Pinpoint the cell where the given text exists, returning its (x, y) midpoint coordinate. 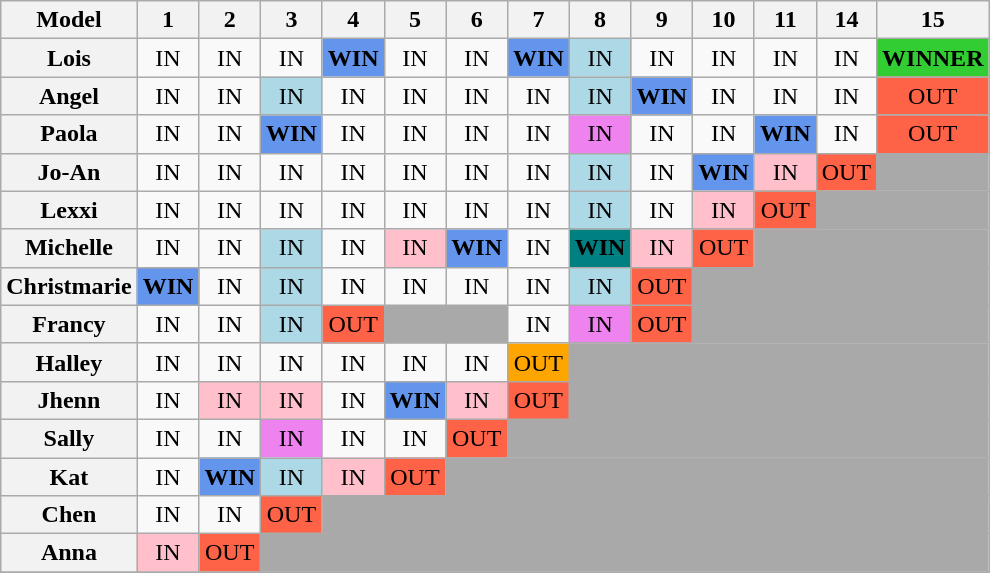
Michelle (69, 248)
1 (168, 20)
15 (933, 20)
Halley (69, 362)
Anna (69, 553)
Lexxi (69, 210)
WINNER (933, 58)
Lois (69, 58)
Christmarie (69, 286)
Jo-An (69, 172)
Paola (69, 134)
Angel (69, 96)
Francy (69, 324)
7 (539, 20)
Jhenn (69, 400)
9 (662, 20)
Chen (69, 515)
Model (69, 20)
6 (477, 20)
Kat (69, 477)
8 (600, 20)
4 (353, 20)
Sally (69, 438)
2 (230, 20)
3 (292, 20)
11 (785, 20)
14 (846, 20)
10 (724, 20)
5 (415, 20)
